For the text-containing cell, return its midpoint in (x, y) coordinate format. 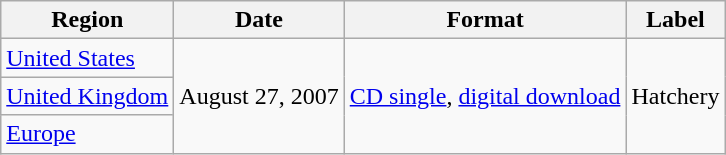
CD single, digital download (485, 96)
Format (485, 20)
United Kingdom (88, 96)
Europe (88, 134)
Date (259, 20)
Label (676, 20)
Region (88, 20)
August 27, 2007 (259, 96)
Hatchery (676, 96)
United States (88, 58)
